Identify which cell holds the provided text, then report its (x, y) central coordinate. 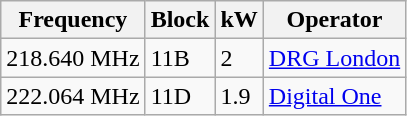
222.064 MHz (73, 96)
11D (180, 96)
218.640 MHz (73, 58)
Block (180, 20)
DRG London (334, 58)
Operator (334, 20)
kW (239, 20)
11B (180, 58)
1.9 (239, 96)
Digital One (334, 96)
Frequency (73, 20)
2 (239, 58)
